For the text-containing cell, return its midpoint in (X, Y) coordinate format. 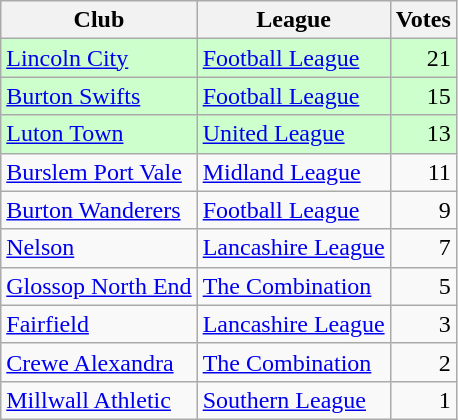
15 (423, 96)
Burton Swifts (99, 96)
United League (294, 134)
Club (99, 20)
Burslem Port Vale (99, 172)
7 (423, 248)
Southern League (294, 400)
Fairfield (99, 324)
Lincoln City (99, 58)
League (294, 20)
Luton Town (99, 134)
1 (423, 400)
13 (423, 134)
21 (423, 58)
11 (423, 172)
Millwall Athletic (99, 400)
2 (423, 362)
Nelson (99, 248)
9 (423, 210)
Midland League (294, 172)
Burton Wanderers (99, 210)
Glossop North End (99, 286)
3 (423, 324)
5 (423, 286)
Crewe Alexandra (99, 362)
Votes (423, 20)
